Find where the given text appears and provide that cell's center as [x, y] coordinate. 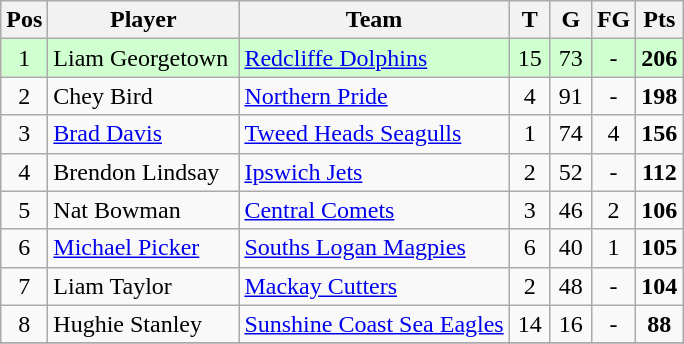
T [530, 20]
198 [660, 96]
16 [570, 324]
Brendon Lindsay [144, 172]
Michael Picker [144, 248]
Souths Logan Magpies [374, 248]
Northern Pride [374, 96]
40 [570, 248]
Brad Davis [144, 134]
Ipswich Jets [374, 172]
74 [570, 134]
105 [660, 248]
88 [660, 324]
Redcliffe Dolphins [374, 58]
46 [570, 210]
Chey Bird [144, 96]
48 [570, 286]
8 [24, 324]
Nat Bowman [144, 210]
14 [530, 324]
FG [613, 20]
Liam Taylor [144, 286]
Pos [24, 20]
Central Comets [374, 210]
206 [660, 58]
Player [144, 20]
73 [570, 58]
7 [24, 286]
Sunshine Coast Sea Eagles [374, 324]
5 [24, 210]
Team [374, 20]
156 [660, 134]
104 [660, 286]
91 [570, 96]
106 [660, 210]
G [570, 20]
52 [570, 172]
Pts [660, 20]
Mackay Cutters [374, 286]
112 [660, 172]
Hughie Stanley [144, 324]
Tweed Heads Seagulls [374, 134]
15 [530, 58]
Liam Georgetown [144, 58]
